Pinpoint the cell where the given text exists, returning its (x, y) midpoint coordinate. 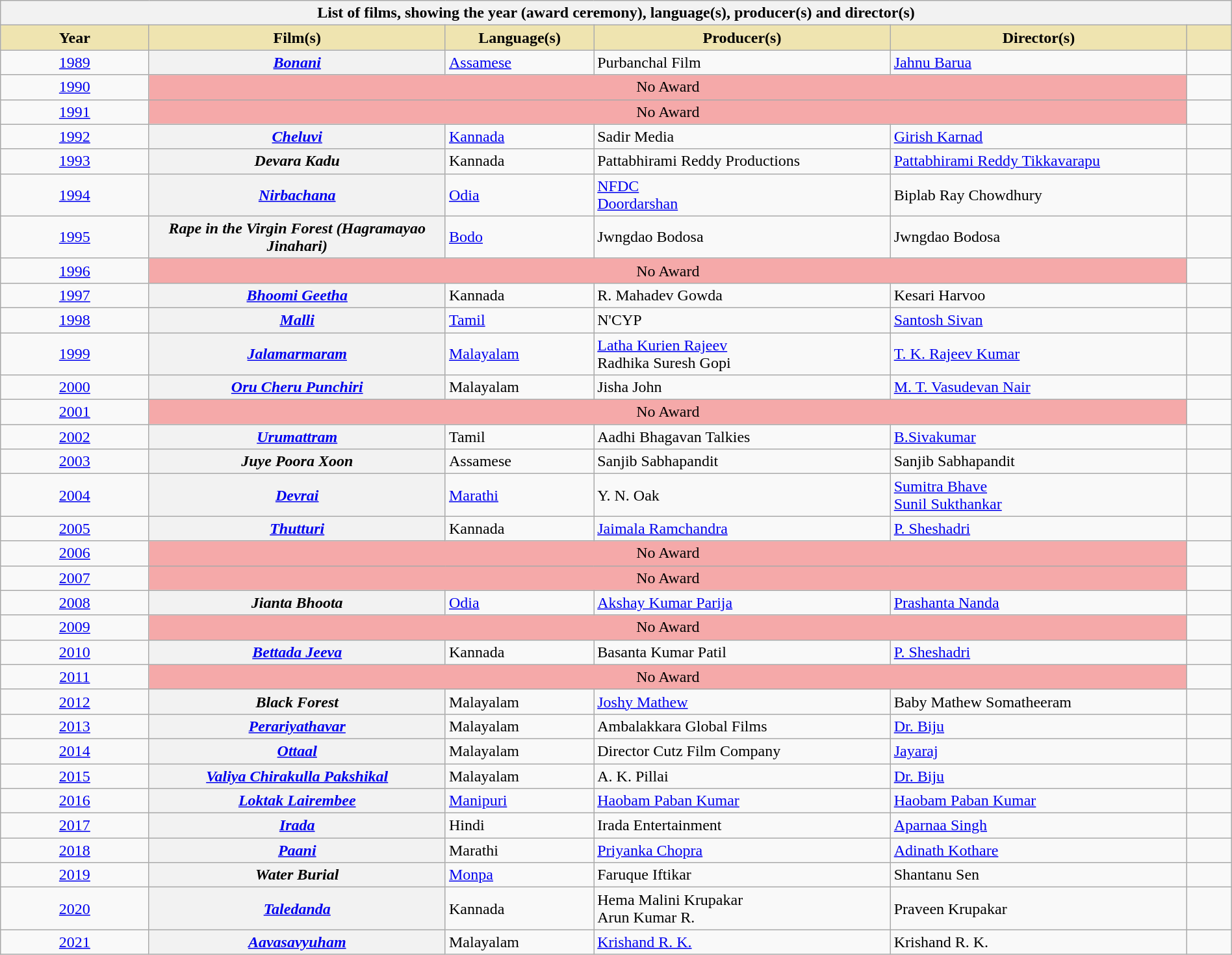
2009 (75, 627)
Bonani (297, 62)
Water Burial (297, 875)
Jianta Bhoota (297, 603)
1990 (75, 87)
Jalamarmaram (297, 354)
2007 (75, 578)
Hindi (519, 826)
Thutturi (297, 529)
Director Cutz Film Company (742, 751)
1995 (75, 237)
Bettada Jeeva (297, 652)
Priyanka Chopra (742, 850)
Jahnu Barua (1038, 62)
Jayaraj (1038, 751)
Latha Kurien RajeevRadhika Suresh Gopi (742, 354)
Basanta Kumar Patil (742, 652)
Nirbachana (297, 195)
Aavasavyuham (297, 942)
2008 (75, 603)
Baby Mathew Somatheeram (1038, 701)
Sumitra BhaveSunil Sukthankar (1038, 495)
R. Mahadev Gowda (742, 295)
Bodo (519, 237)
Black Forest (297, 701)
2003 (75, 462)
2017 (75, 826)
T. K. Rajeev Kumar (1038, 354)
1998 (75, 320)
Film(s) (297, 38)
M. T. Vasudevan Nair (1038, 387)
Loktak Lairembee (297, 801)
Ottaal (297, 751)
2020 (75, 909)
NFDCDoordarshan (742, 195)
Praveen Krupakar (1038, 909)
Cheluvi (297, 137)
List of films, showing the year (award ceremony), language(s), producer(s) and director(s) (616, 13)
2011 (75, 677)
Manipuri (519, 801)
Irada (297, 826)
1991 (75, 112)
Ambalakkara Global Films (742, 726)
Pattabhirami Reddy Tikkavarapu (1038, 161)
Valiya Chirakulla Pakshikal (297, 776)
Year (75, 38)
Rape in the Virgin Forest (Hagramayao Jinahari) (297, 237)
2014 (75, 751)
Aparnaa Singh (1038, 826)
Joshy Mathew (742, 701)
1994 (75, 195)
Paani (297, 850)
2002 (75, 437)
2015 (75, 776)
2012 (75, 701)
B.Sivakumar (1038, 437)
2001 (75, 412)
Juye Poora Xoon (297, 462)
2013 (75, 726)
Hema Malini Krupakar Arun Kumar R. (742, 909)
Jisha John (742, 387)
Devara Kadu (297, 161)
2018 (75, 850)
2010 (75, 652)
Santosh Sivan (1038, 320)
2021 (75, 942)
Devrai (297, 495)
A. K. Pillai (742, 776)
2006 (75, 553)
2019 (75, 875)
Girish Karnad (1038, 137)
2016 (75, 801)
Faruque Iftikar (742, 875)
N'CYP (742, 320)
1993 (75, 161)
2000 (75, 387)
2004 (75, 495)
Prashanta Nanda (1038, 603)
Language(s) (519, 38)
Shantanu Sen (1038, 875)
Malli (297, 320)
Taledanda (297, 909)
Oru Cheru Punchiri (297, 387)
Akshay Kumar Parija (742, 603)
Bhoomi Geetha (297, 295)
Urumattram (297, 437)
Sadir Media (742, 137)
1989 (75, 62)
Irada Entertainment (742, 826)
1996 (75, 270)
Producer(s) (742, 38)
Purbanchal Film (742, 62)
Y. N. Oak (742, 495)
1992 (75, 137)
Biplab Ray Chowdhury (1038, 195)
Director(s) (1038, 38)
Aadhi Bhagavan Talkies (742, 437)
2005 (75, 529)
Pattabhirami Reddy Productions (742, 161)
Adinath Kothare (1038, 850)
Kesari Harvoo (1038, 295)
Monpa (519, 875)
Jaimala Ramchandra (742, 529)
Perariyathavar (297, 726)
1999 (75, 354)
1997 (75, 295)
